Output the [X, Y] coordinate of the center of the cell containing the given text.  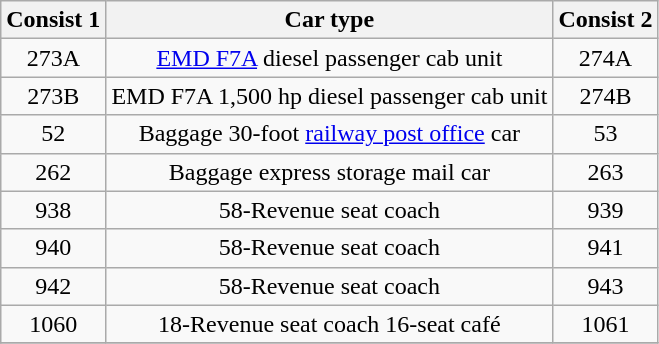
Baggage express storage mail car [330, 172]
1060 [54, 324]
53 [606, 134]
274A [606, 58]
Car type [330, 20]
273A [54, 58]
52 [54, 134]
941 [606, 248]
Baggage 30-foot railway post office car [330, 134]
EMD F7A diesel passenger cab unit [330, 58]
940 [54, 248]
263 [606, 172]
943 [606, 286]
1061 [606, 324]
18-Revenue seat coach 16-seat café [330, 324]
262 [54, 172]
274B [606, 96]
EMD F7A 1,500 hp diesel passenger cab unit [330, 96]
273B [54, 96]
Consist 1 [54, 20]
939 [606, 210]
938 [54, 210]
Consist 2 [606, 20]
942 [54, 286]
